Return (X, Y) of the center of cell containing provided text 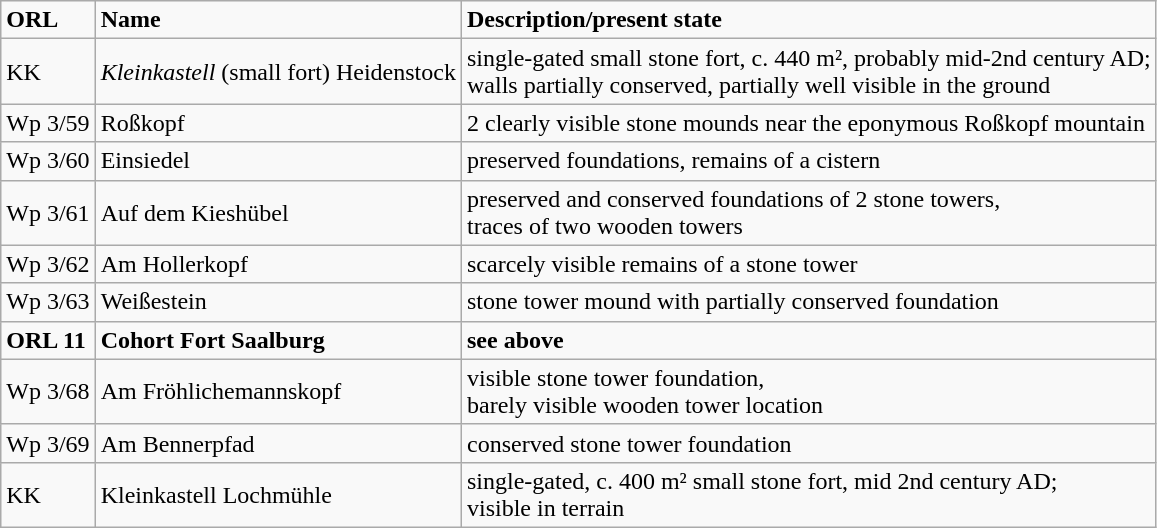
see above (808, 340)
Kleinkastell Lochmühle (278, 494)
Name (278, 20)
Einsiedel (278, 161)
ORL 11 (48, 340)
Wp 3/61 (48, 212)
Auf dem Kieshübel (278, 212)
Kleinkastell (small fort) Heidenstock (278, 72)
scarcely visible remains of a stone tower (808, 264)
Roßkopf (278, 123)
stone tower mound with partially conserved foundation (808, 302)
Wp 3/68 (48, 392)
Am Bennerpfad (278, 443)
preserved and conserved foundations of 2 stone towers, traces of two wooden towers (808, 212)
conserved stone tower foundation (808, 443)
Am Hollerkopf (278, 264)
Wp 3/69 (48, 443)
Am Fröhlichemannskopf (278, 392)
Wp 3/62 (48, 264)
single-gated small stone fort, c. 440 m², probably mid-2nd century AD; walls partially conserved, partially well visible in the ground (808, 72)
visible stone tower foundation, barely visible wooden tower location (808, 392)
Wp 3/60 (48, 161)
Cohort Fort Saalburg (278, 340)
Weißestein (278, 302)
ORL (48, 20)
Wp 3/63 (48, 302)
preserved foundations, remains of a cistern (808, 161)
Description/present state (808, 20)
Wp 3/59 (48, 123)
single-gated, c. 400 m² small stone fort, mid 2nd century AD; visible in terrain (808, 494)
2 clearly visible stone mounds near the eponymous Roßkopf mountain (808, 123)
